Provide the [X, Y] coordinate of the cell's center where the given text is located.  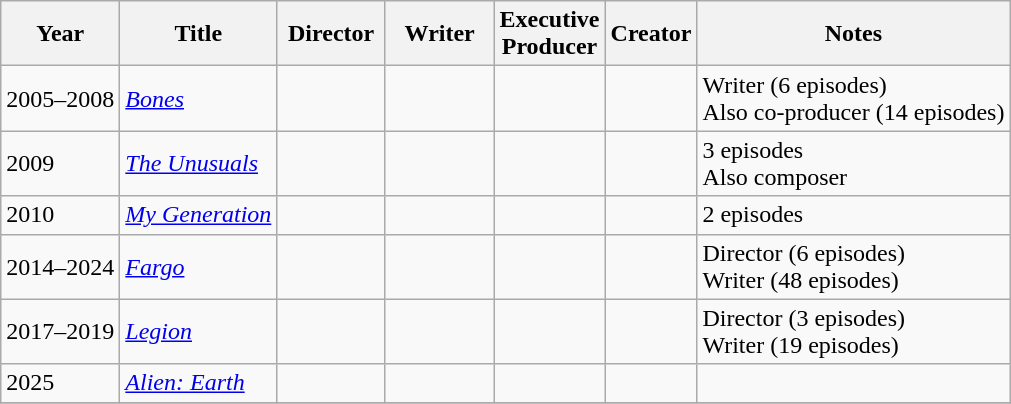
Fargo [198, 266]
2005–2008 [60, 98]
Notes [854, 34]
Director [332, 34]
ExecutiveProducer [550, 34]
The Unusuals [198, 164]
Writer (6 episodes)Also co-producer (14 episodes) [854, 98]
3 episodesAlso composer [854, 164]
Creator [651, 34]
Year [60, 34]
Bones [198, 98]
Writer [440, 34]
Director (3 episodes)Writer (19 episodes) [854, 332]
2009 [60, 164]
2014–2024 [60, 266]
2025 [60, 383]
Legion [198, 332]
2017–2019 [60, 332]
Alien: Earth [198, 383]
Title [198, 34]
Director (6 episodes)Writer (48 episodes) [854, 266]
2010 [60, 215]
My Generation [198, 215]
2 episodes [854, 215]
